For the text-containing cell, return its midpoint in (x, y) coordinate format. 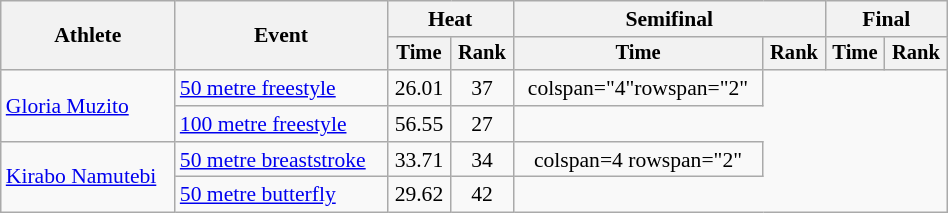
50 metre breaststroke (281, 160)
37 (482, 88)
Semifinal (669, 19)
colspan=4 rowspan="2" (638, 160)
33.71 (419, 160)
56.55 (419, 124)
Heat (450, 19)
Kirabo Namutebi (88, 178)
27 (482, 124)
colspan="4"rowspan="2" (638, 88)
100 metre freestyle (281, 124)
34 (482, 160)
Athlete (88, 36)
50 metre butterfly (281, 195)
Gloria Muzito (88, 106)
29.62 (419, 195)
Final (886, 19)
42 (482, 195)
Event (281, 36)
26.01 (419, 88)
50 metre freestyle (281, 88)
